From the cell containing the given text, extract its center point as (X, Y) coordinate. 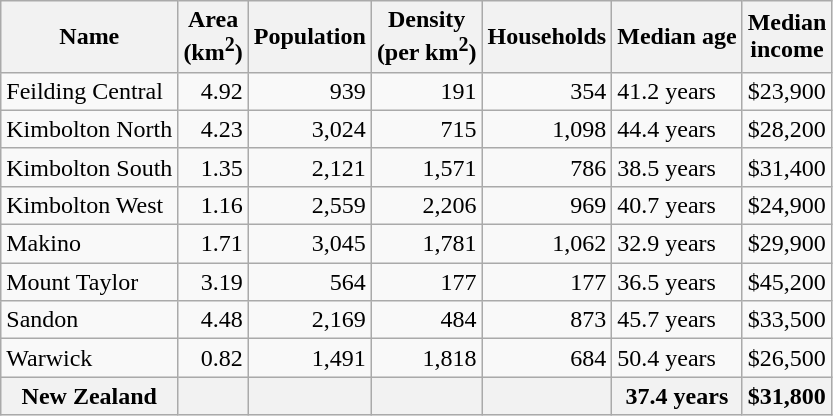
$23,900 (787, 91)
$29,900 (787, 244)
$31,400 (787, 167)
1.16 (213, 205)
36.5 years (677, 282)
Kimbolton South (90, 167)
3.19 (213, 282)
191 (426, 91)
$33,500 (787, 320)
2,559 (310, 205)
484 (426, 320)
Households (547, 37)
Density(per km2) (426, 37)
Mount Taylor (90, 282)
Kimbolton North (90, 129)
873 (547, 320)
50.4 years (677, 358)
Area(km2) (213, 37)
3,045 (310, 244)
$28,200 (787, 129)
Makino (90, 244)
1,062 (547, 244)
Median age (677, 37)
Name (90, 37)
1,781 (426, 244)
969 (547, 205)
Population (310, 37)
38.5 years (677, 167)
939 (310, 91)
Warwick (90, 358)
$31,800 (787, 396)
1,491 (310, 358)
32.9 years (677, 244)
684 (547, 358)
786 (547, 167)
715 (426, 129)
1.71 (213, 244)
354 (547, 91)
$24,900 (787, 205)
2,121 (310, 167)
1,571 (426, 167)
1,098 (547, 129)
2,206 (426, 205)
4.23 (213, 129)
4.92 (213, 91)
$26,500 (787, 358)
Feilding Central (90, 91)
40.7 years (677, 205)
41.2 years (677, 91)
Medianincome (787, 37)
Sandon (90, 320)
4.48 (213, 320)
$45,200 (787, 282)
45.7 years (677, 320)
Kimbolton West (90, 205)
0.82 (213, 358)
564 (310, 282)
1.35 (213, 167)
3,024 (310, 129)
New Zealand (90, 396)
37.4 years (677, 396)
44.4 years (677, 129)
2,169 (310, 320)
1,818 (426, 358)
